Find where the given text appears and provide that cell's center as (X, Y) coordinate. 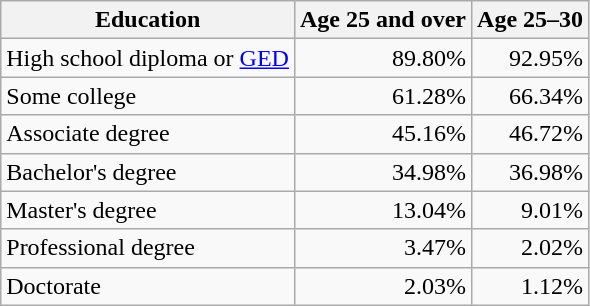
61.28% (382, 96)
46.72% (530, 134)
Education (148, 20)
1.12% (530, 286)
34.98% (382, 172)
Professional degree (148, 248)
2.02% (530, 248)
High school diploma or GED (148, 58)
92.95% (530, 58)
3.47% (382, 248)
13.04% (382, 210)
Associate degree (148, 134)
45.16% (382, 134)
36.98% (530, 172)
Age 25 and over (382, 20)
Age 25–30 (530, 20)
89.80% (382, 58)
66.34% (530, 96)
Master's degree (148, 210)
Some college (148, 96)
Doctorate (148, 286)
2.03% (382, 286)
9.01% (530, 210)
Bachelor's degree (148, 172)
